Search for the cell housing the specified text and yield its [X, Y] center coordinate. 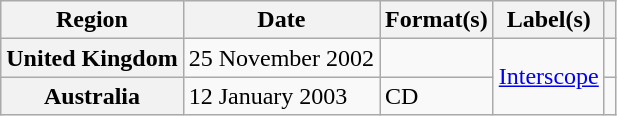
Label(s) [548, 20]
25 November 2002 [281, 58]
Date [281, 20]
Interscope [548, 77]
12 January 2003 [281, 96]
Region [92, 20]
Format(s) [437, 20]
Australia [92, 96]
United Kingdom [92, 58]
CD [437, 96]
